Pinpoint the cell where the given text exists, returning its (x, y) midpoint coordinate. 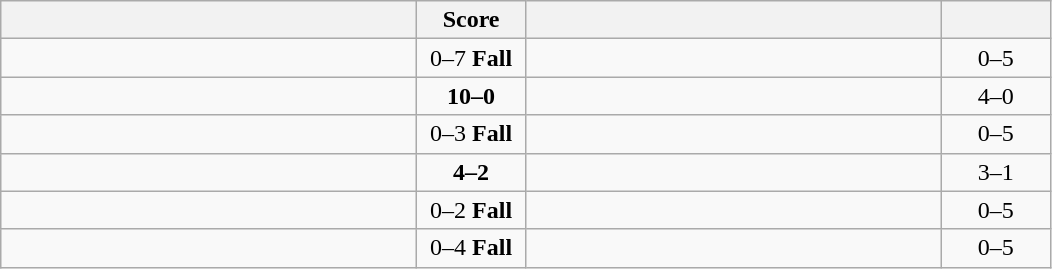
Score (472, 20)
0–7 Fall (472, 58)
3–1 (996, 172)
0–3 Fall (472, 134)
4–2 (472, 172)
0–4 Fall (472, 248)
0–2 Fall (472, 210)
4–0 (996, 96)
10–0 (472, 96)
